Detect which cell encompasses the target text, then output its (x, y) center coordinate. 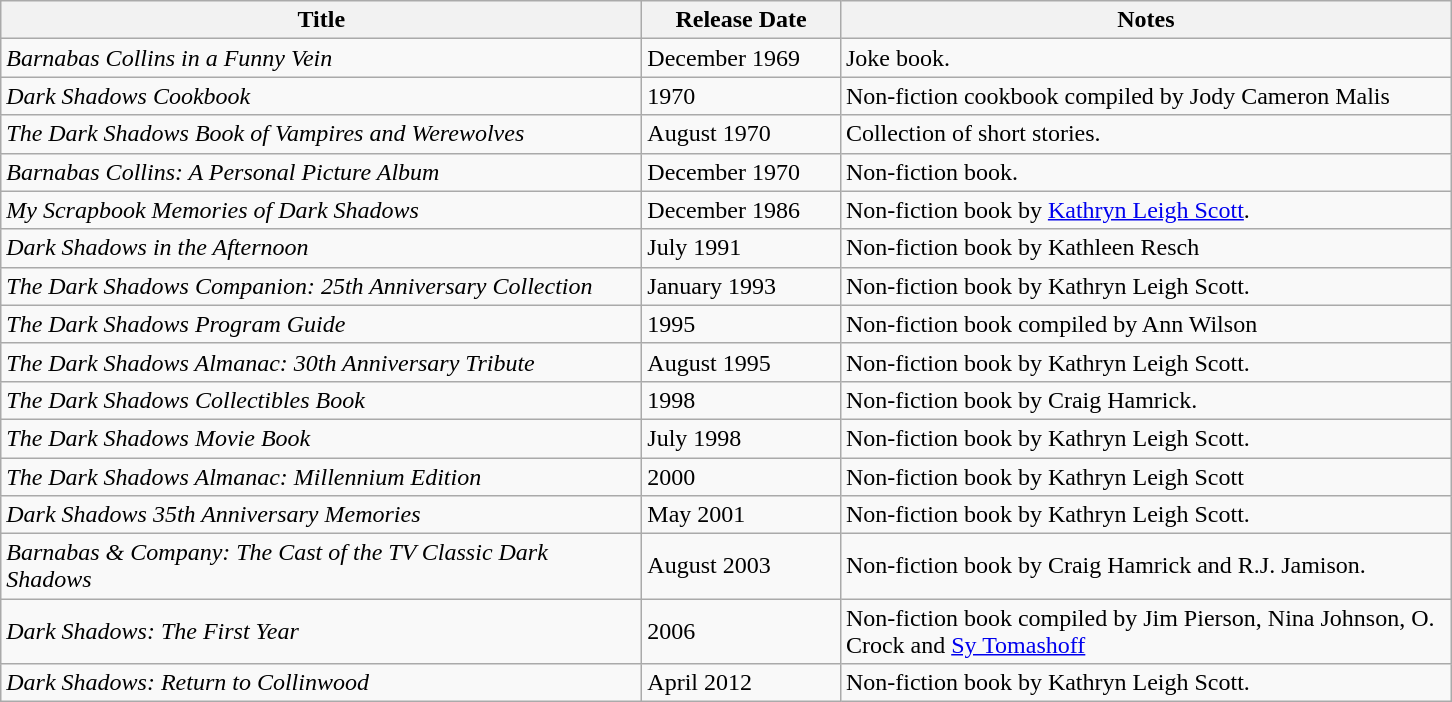
The Dark Shadows Companion: 25th Anniversary Collection (322, 286)
Non-fiction book by Craig Hamrick. (1146, 400)
2006 (742, 632)
Non-fiction book by Kathleen Resch (1146, 248)
Barnabas Collins in a Funny Vein (322, 58)
Non-fiction book by Kathryn Leigh Scott (1146, 477)
Dark Shadows: Return to Collinwood (322, 683)
The Dark Shadows Collectibles Book (322, 400)
April 2012 (742, 683)
1995 (742, 324)
May 2001 (742, 515)
December 1970 (742, 172)
The Dark Shadows Book of Vampires and Werewolves (322, 134)
The Dark Shadows Program Guide (322, 324)
July 1998 (742, 438)
August 1970 (742, 134)
Barnabas Collins: A Personal Picture Album (322, 172)
August 1995 (742, 362)
Title (322, 20)
Dark Shadows in the Afternoon (322, 248)
Non-fiction book by Craig Hamrick and R.J. Jamison. (1146, 566)
January 1993 (742, 286)
The Dark Shadows Movie Book (322, 438)
July 1991 (742, 248)
Dark Shadows 35th Anniversary Memories (322, 515)
1970 (742, 96)
Non-fiction book compiled by Jim Pierson, Nina Johnson, O. Crock and Sy Tomashoff (1146, 632)
Collection of short stories. (1146, 134)
The Dark Shadows Almanac: 30th Anniversary Tribute (322, 362)
Dark Shadows: The First Year (322, 632)
Barnabas & Company: The Cast of the TV Classic Dark Shadows (322, 566)
1998 (742, 400)
Joke book. (1146, 58)
Dark Shadows Cookbook (322, 96)
The Dark Shadows Almanac: Millennium Edition (322, 477)
Non-fiction cookbook compiled by Jody Cameron Malis (1146, 96)
December 1986 (742, 210)
August 2003 (742, 566)
Notes (1146, 20)
Release Date (742, 20)
Non-fiction book compiled by Ann Wilson (1146, 324)
2000 (742, 477)
December 1969 (742, 58)
Non-fiction book. (1146, 172)
My Scrapbook Memories of Dark Shadows (322, 210)
